Provide the [X, Y] coordinate of the cell's center where the given text is located.  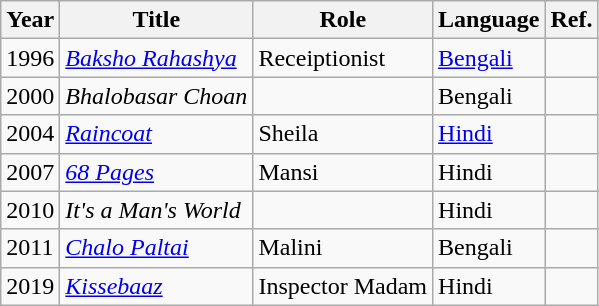
2000 [30, 96]
Role [343, 20]
Malini [343, 248]
Title [156, 20]
Inspector Madam [343, 286]
2007 [30, 172]
Ref. [572, 20]
Baksho Rahashya [156, 58]
Kissebaaz [156, 286]
It's a Man's World [156, 210]
68 Pages [156, 172]
Language [489, 20]
Bhalobasar Choan [156, 96]
2004 [30, 134]
2011 [30, 248]
Chalo Paltai [156, 248]
Sheila [343, 134]
Year [30, 20]
Raincoat [156, 134]
Receiptionist [343, 58]
2019 [30, 286]
Mansi [343, 172]
2010 [30, 210]
1996 [30, 58]
